Find where the given text appears and provide that cell's center as [x, y] coordinate. 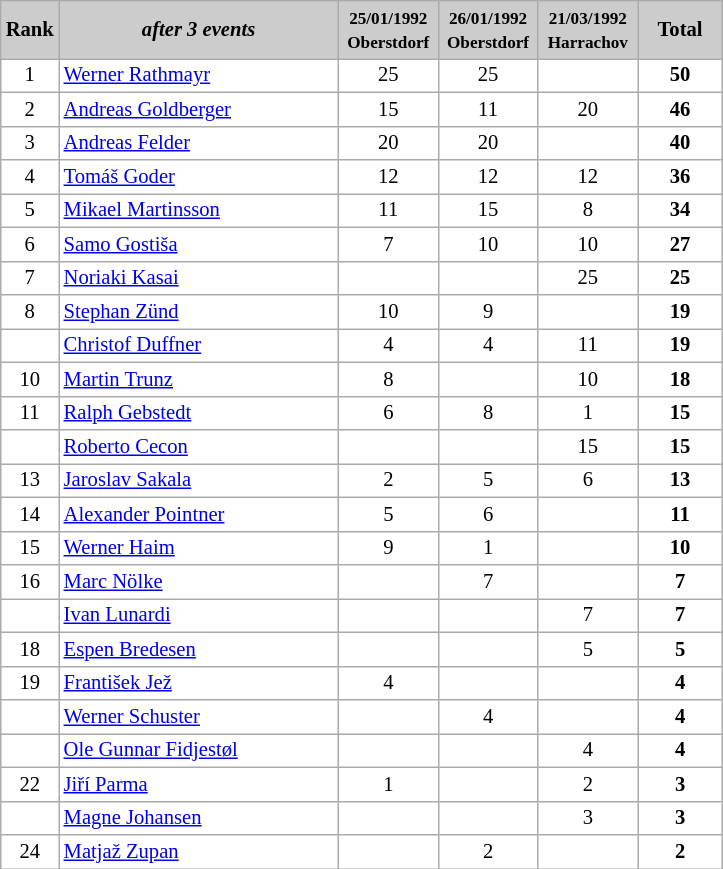
after 3 events [199, 29]
36 [680, 177]
16 [30, 581]
Martin Trunz [199, 379]
Werner Schuster [199, 717]
Marc Nölke [199, 581]
Werner Rathmayr [199, 75]
Matjaž Zupan [199, 851]
Total [680, 29]
Ole Gunnar Fidjestøl [199, 750]
Alexander Pointner [199, 514]
46 [680, 109]
Ralph Gebstedt [199, 413]
50 [680, 75]
22 [30, 784]
Jaroslav Sakala [199, 480]
40 [680, 143]
24 [30, 851]
Christof Duffner [199, 345]
Ivan Lunardi [199, 615]
Espen Bredesen [199, 649]
21/03/1992Harrachov [588, 29]
Jiří Parma [199, 784]
Magne Johansen [199, 818]
Roberto Cecon [199, 447]
Tomáš Goder [199, 177]
Rank [30, 29]
Stephan Zünd [199, 311]
25/01/1992Oberstdorf [388, 29]
14 [30, 514]
Samo Gostiša [199, 244]
26/01/1992Oberstdorf [488, 29]
Noriaki Kasai [199, 278]
František Jež [199, 683]
Werner Haim [199, 548]
Mikael Martinsson [199, 210]
34 [680, 210]
Andreas Goldberger [199, 109]
27 [680, 244]
Andreas Felder [199, 143]
